Scan for the cell matching the given text and deliver its [X, Y] coordinate at center. 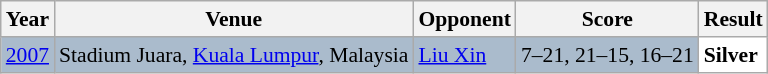
Venue [234, 19]
7–21, 21–15, 16–21 [608, 55]
Liu Xin [464, 55]
Year [28, 19]
Score [608, 19]
Result [734, 19]
Silver [734, 55]
Opponent [464, 19]
Stadium Juara, Kuala Lumpur, Malaysia [234, 55]
2007 [28, 55]
